Return [x, y] of the center of cell containing provided text 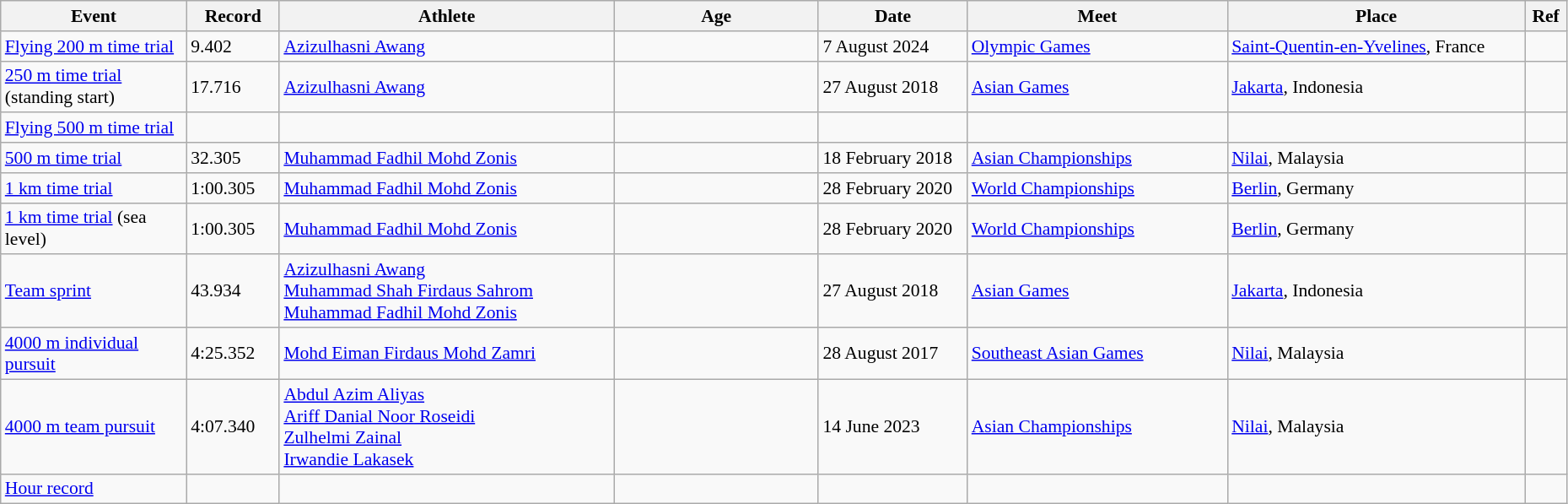
500 m time trial [94, 158]
17.716 [233, 86]
250 m time trial (standing start) [94, 86]
Mohd Eiman Firdaus Mohd Zamri [447, 353]
Abdul Azim AliyasAriff Danial Noor RoseidiZulhelmi ZainalIrwandie Lakasek [447, 426]
Southeast Asian Games [1098, 353]
Team sprint [94, 292]
Saint-Quentin-en-Yvelines, France [1377, 46]
Date [892, 16]
Event [94, 16]
Age [716, 16]
Athlete [447, 16]
7 August 2024 [892, 46]
14 June 2023 [892, 426]
Olympic Games [1098, 46]
4000 m individual pursuit [94, 353]
Place [1377, 16]
4:25.352 [233, 353]
1 km time trial (sea level) [94, 228]
4:07.340 [233, 426]
Flying 200 m time trial [94, 46]
43.934 [233, 292]
18 February 2018 [892, 158]
Azizulhasni AwangMuhammad Shah Firdaus SahromMuhammad Fadhil Mohd Zonis [447, 292]
9.402 [233, 46]
Flying 500 m time trial [94, 128]
32.305 [233, 158]
Hour record [94, 489]
1 km time trial [94, 188]
Ref [1546, 16]
Record [233, 16]
Meet [1098, 16]
28 August 2017 [892, 353]
4000 m team pursuit [94, 426]
